From the cell containing the given text, extract its center point as [X, Y] coordinate. 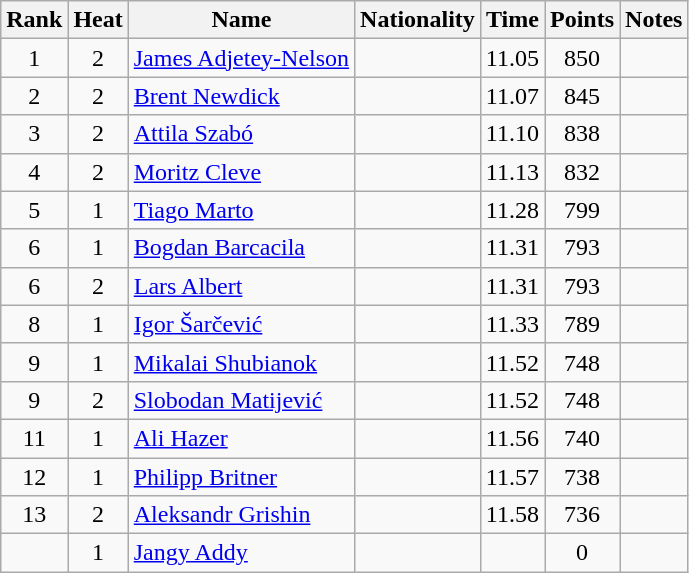
11.07 [512, 96]
11.05 [512, 58]
Heat [98, 20]
Igor Šarčević [241, 324]
Ali Hazer [241, 438]
0 [582, 553]
850 [582, 58]
11.33 [512, 324]
11.58 [512, 515]
8 [34, 324]
Bogdan Barcacila [241, 248]
11.10 [512, 134]
Name [241, 20]
11.13 [512, 172]
736 [582, 515]
13 [34, 515]
Lars Albert [241, 286]
11.28 [512, 210]
832 [582, 172]
740 [582, 438]
Time [512, 20]
Attila Szabó [241, 134]
Moritz Cleve [241, 172]
Nationality [418, 20]
799 [582, 210]
Aleksandr Grishin [241, 515]
738 [582, 477]
5 [34, 210]
Brent Newdick [241, 96]
Philipp Britner [241, 477]
Points [582, 20]
Rank [34, 20]
12 [34, 477]
Jangy Addy [241, 553]
Notes [654, 20]
838 [582, 134]
845 [582, 96]
11.57 [512, 477]
James Adjetey-Nelson [241, 58]
Mikalai Shubianok [241, 362]
4 [34, 172]
Slobodan Matijević [241, 400]
Tiago Marto [241, 210]
11.56 [512, 438]
789 [582, 324]
11 [34, 438]
3 [34, 134]
